Provide the [x, y] coordinate of the cell's center where the given text is located.  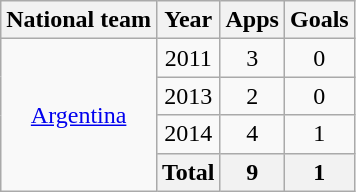
4 [252, 134]
Goals [319, 20]
National team [79, 20]
2013 [188, 96]
Total [188, 172]
2 [252, 96]
Apps [252, 20]
Argentina [79, 115]
9 [252, 172]
Year [188, 20]
2011 [188, 58]
2014 [188, 134]
3 [252, 58]
